Scan for the cell matching the given text and deliver its (x, y) coordinate at center. 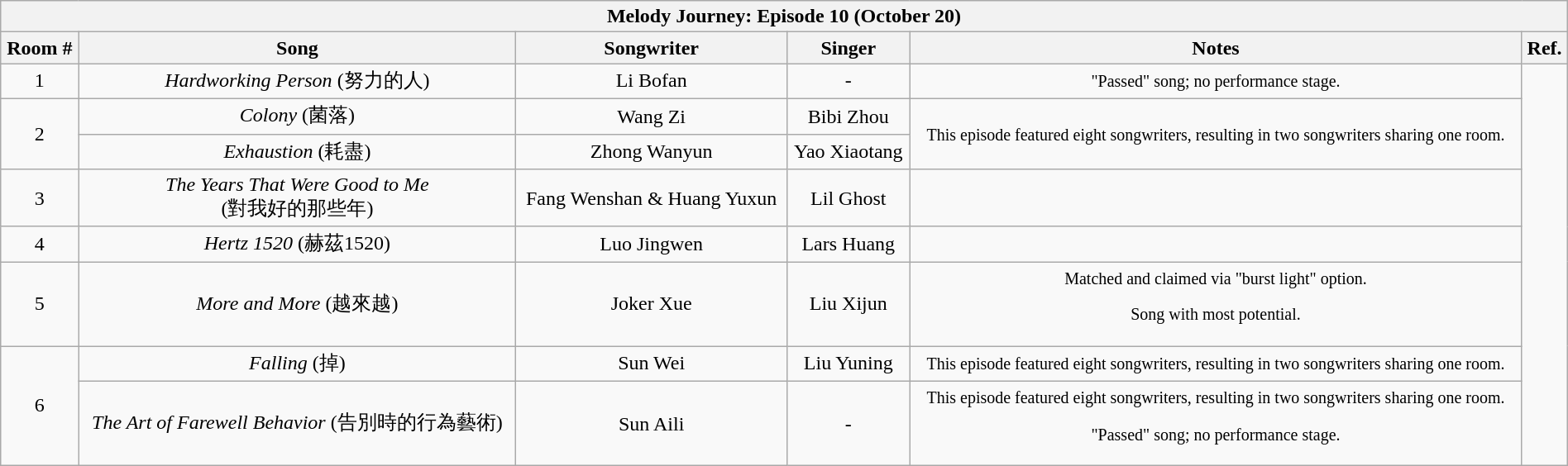
Zhong Wanyun (652, 152)
Lil Ghost (849, 198)
"Passed" song; no performance stage. (1216, 81)
Melody Journey: Episode 10 (October 20) (784, 17)
6 (40, 407)
Exhaustion (耗盡) (298, 152)
Bibi Zhou (849, 116)
Sun Wei (652, 364)
Liu Yuning (849, 364)
5 (40, 304)
4 (40, 245)
Notes (1216, 48)
Colony (菌落) (298, 116)
3 (40, 198)
Luo Jingwen (652, 245)
Ref. (1545, 48)
Song (298, 48)
Joker Xue (652, 304)
Hardworking Person (努力的人) (298, 81)
2 (40, 134)
Matched and claimed via "burst light" option. Song with most potential. (1216, 304)
Li Bofan (652, 81)
This episode featured eight songwriters, resulting in two songwriters sharing one room."Passed" song; no performance stage. (1216, 423)
1 (40, 81)
Singer (849, 48)
Fang Wenshan & Huang Yuxun (652, 198)
Room # (40, 48)
Songwriter (652, 48)
Hertz 1520 (赫茲1520) (298, 245)
Yao Xiaotang (849, 152)
Falling (掉) (298, 364)
Lars Huang (849, 245)
Liu Xijun (849, 304)
Sun Aili (652, 423)
More and More (越來越) (298, 304)
The Art of Farewell Behavior (告別時的行為藝術) (298, 423)
The Years That Were Good to Me (對我好的那些年) (298, 198)
Wang Zi (652, 116)
